Search for the cell housing the specified text and yield its [X, Y] center coordinate. 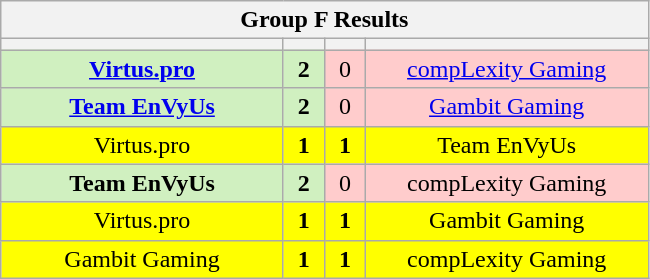
Group F Results [324, 20]
